Pinpoint the cell where the given text exists, returning its (x, y) midpoint coordinate. 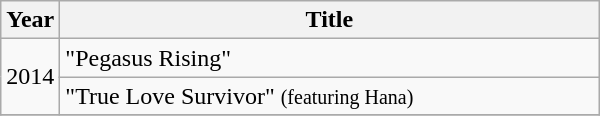
"Pegasus Rising" (330, 58)
Year (30, 20)
2014 (30, 77)
Title (330, 20)
"True Love Survivor" (featuring Hana) (330, 96)
